Provide the (X, Y) coordinate of the cell's center where the given text is located.  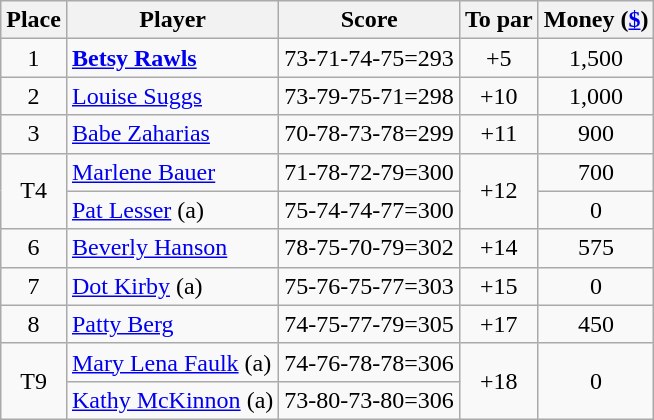
900 (596, 134)
Patty Berg (172, 324)
T4 (34, 191)
T9 (34, 381)
450 (596, 324)
Kathy McKinnon (a) (172, 400)
74-76-78-78=306 (370, 362)
Pat Lesser (a) (172, 210)
3 (34, 134)
73-71-74-75=293 (370, 58)
+14 (498, 248)
Louise Suggs (172, 96)
+17 (498, 324)
+10 (498, 96)
+11 (498, 134)
+18 (498, 381)
+5 (498, 58)
Money ($) (596, 20)
Marlene Bauer (172, 172)
+12 (498, 191)
73-80-73-80=306 (370, 400)
Beverly Hanson (172, 248)
Dot Kirby (a) (172, 286)
Mary Lena Faulk (a) (172, 362)
70-78-73-78=299 (370, 134)
1 (34, 58)
575 (596, 248)
2 (34, 96)
71-78-72-79=300 (370, 172)
8 (34, 324)
Score (370, 20)
6 (34, 248)
Player (172, 20)
To par (498, 20)
1,000 (596, 96)
78-75-70-79=302 (370, 248)
Place (34, 20)
73-79-75-71=298 (370, 96)
1,500 (596, 58)
75-74-74-77=300 (370, 210)
7 (34, 286)
Betsy Rawls (172, 58)
700 (596, 172)
Babe Zaharias (172, 134)
74-75-77-79=305 (370, 324)
75-76-75-77=303 (370, 286)
+15 (498, 286)
